Return (X, Y) of the center of cell containing provided text 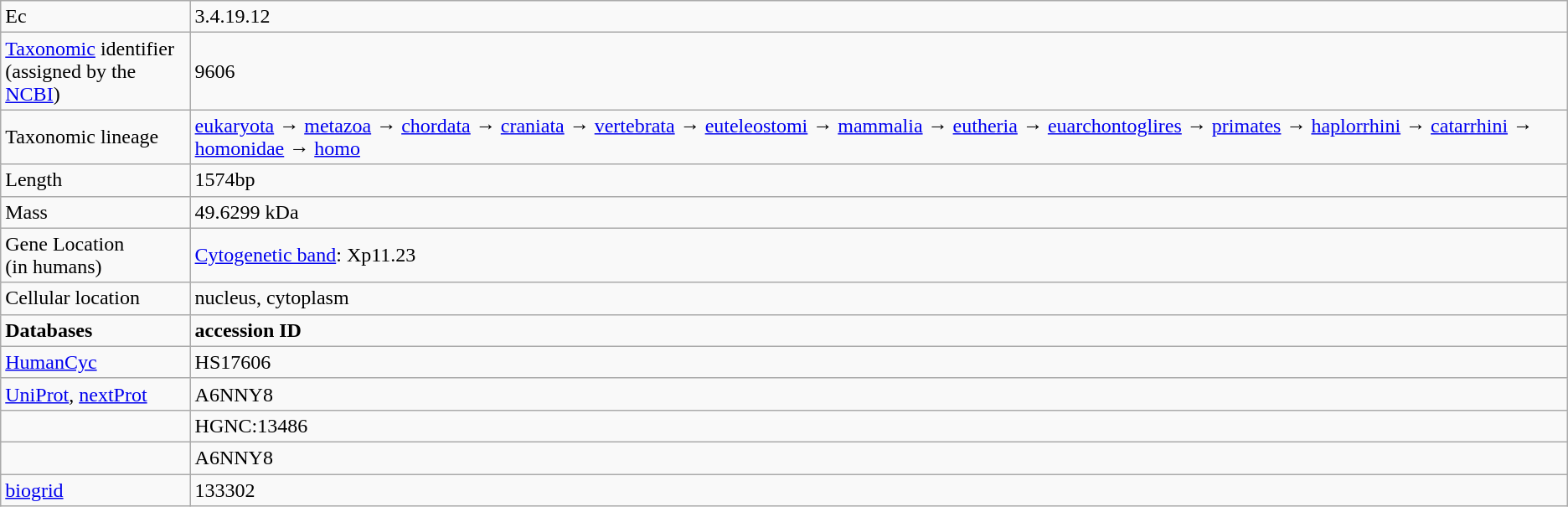
HumanCyc (95, 362)
Cellular location (95, 298)
UniProt, nextProt (95, 394)
accession ID (879, 330)
Taxonomic identifier(assigned by the NCBI) (95, 71)
nucleus, cytoplasm (879, 298)
Length (95, 180)
biogrid (95, 490)
Gene Location(in humans) (95, 255)
9606 (879, 71)
HGNC:13486 (879, 426)
Databases (95, 330)
1574bp (879, 180)
3.4.19.12 (879, 17)
HS17606 (879, 362)
Mass (95, 212)
Ec (95, 17)
133302 (879, 490)
49.6299 kDa (879, 212)
Taxonomic lineage (95, 137)
Cytogenetic band: Xp11.23 (879, 255)
